Identify which cell holds the provided text, then report its [x, y] central coordinate. 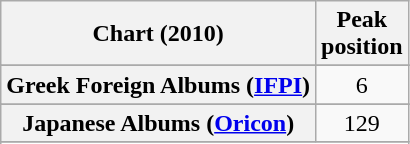
Chart (2010) [158, 34]
129 [362, 123]
Japanese Albums (Oricon) [158, 123]
Peak position [362, 34]
Greek Foreign Albums (IFPI) [158, 85]
6 [362, 85]
